Provide the (x, y) coordinate of the cell's center where the given text is located.  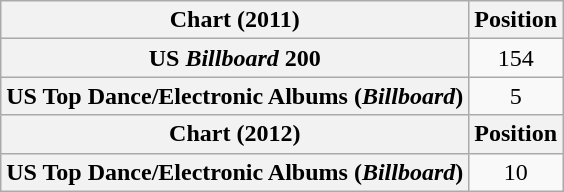
Chart (2011) (235, 20)
10 (516, 172)
Chart (2012) (235, 134)
5 (516, 96)
US Billboard 200 (235, 58)
154 (516, 58)
